Identify which cell holds the provided text, then report its [X, Y] central coordinate. 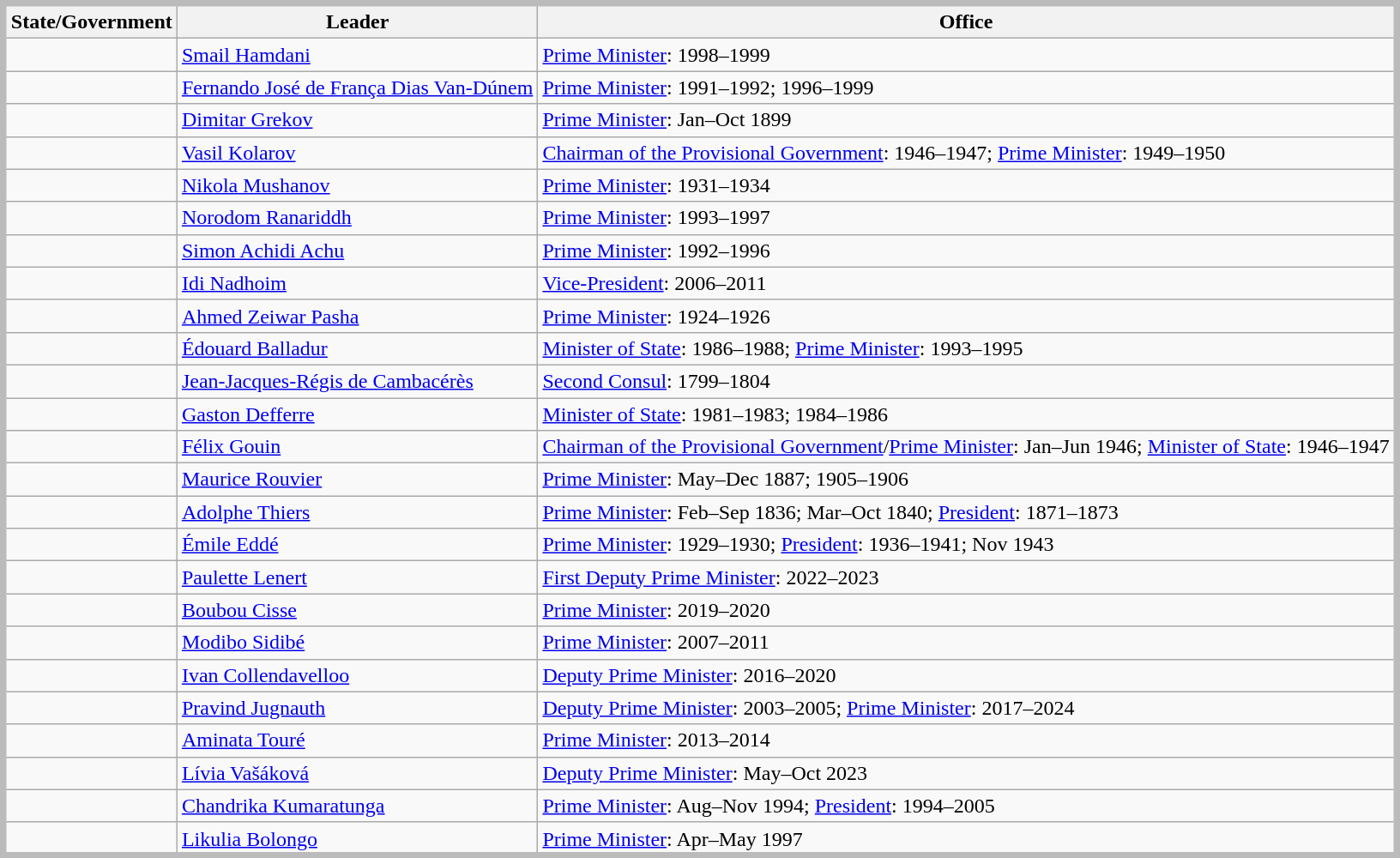
First Deputy Prime Minister: 2022–2023 [968, 577]
Prime Minister: 1992–1996 [968, 251]
State/Government [90, 21]
Prime Minister: 2019–2020 [968, 610]
Prime Minister: 1993–1997 [968, 218]
Prime Minister: Apr–May 1997 [968, 839]
Fernando José de França Dias Van-Dúnem [357, 88]
Prime Minister: 2007–2011 [968, 643]
Second Consul: 1799–1804 [968, 382]
Aminata Touré [357, 740]
Prime Minister: Feb–Sep 1836; Mar–Oct 1840; President: 1871–1873 [968, 512]
Leader [357, 21]
Boubou Cisse [357, 610]
Jean-Jacques-Régis de Cambacérès [357, 382]
Norodom Ranariddh [357, 218]
Chandrika Kumaratunga [357, 807]
Lívia Vašáková [357, 774]
Prime Minister: 1931–1934 [968, 185]
Prime Minister: 1991–1992; 1996–1999 [968, 88]
Modibo Sidibé [357, 643]
Prime Minister: 1998–1999 [968, 55]
Gaston Defferre [357, 414]
Vasil Kolarov [357, 153]
Prime Minister: May–Dec 1887; 1905–1906 [968, 480]
Prime Minister: 1924–1926 [968, 317]
Simon Achidi Achu [357, 251]
Ivan Collendavelloo [357, 675]
Minister of State: 1986–1988; Prime Minister: 1993–1995 [968, 349]
Nikola Mushanov [357, 185]
Office [968, 21]
Dimitar Grekov [357, 120]
Prime Minister: Jan–Oct 1899 [968, 120]
Vice-President: 2006–2011 [968, 284]
Félix Gouin [357, 447]
Émile Eddé [357, 545]
Chairman of the Provisional Government/Prime Minister: Jan–Jun 1946; Minister of State: 1946–1947 [968, 447]
Deputy Prime Minister: 2003–2005; Prime Minister: 2017–2024 [968, 708]
Pravind Jugnauth [357, 708]
Maurice Rouvier [357, 480]
Idi Nadhoim [357, 284]
Prime Minister: Aug–Nov 1994; President: 1994–2005 [968, 807]
Likulia Bolongo [357, 839]
Adolphe Thiers [357, 512]
Deputy Prime Minister: May–Oct 2023 [968, 774]
Paulette Lenert [357, 577]
Prime Minister: 2013–2014 [968, 740]
Ahmed Zeiwar Pasha [357, 317]
Édouard Balladur [357, 349]
Chairman of the Provisional Government: 1946–1947; Prime Minister: 1949–1950 [968, 153]
Prime Minister: 1929–1930; President: 1936–1941; Nov 1943 [968, 545]
Minister of State: 1981–1983; 1984–1986 [968, 414]
Deputy Prime Minister: 2016–2020 [968, 675]
Smail Hamdani [357, 55]
